For the text-containing cell, return its midpoint in [x, y] coordinate format. 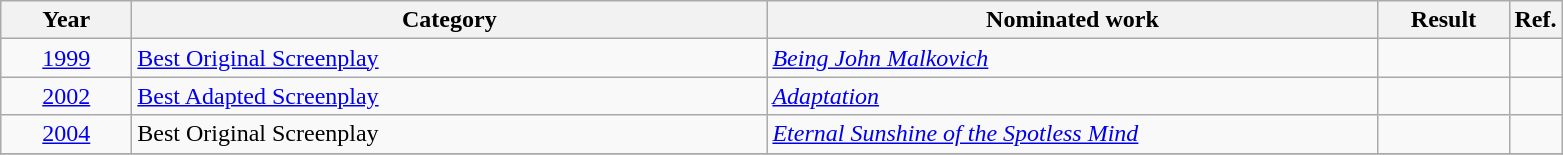
Ref. [1536, 20]
2002 [66, 96]
1999 [66, 58]
Result [1444, 20]
Eternal Sunshine of the Spotless Mind [1072, 134]
Best Adapted Screenplay [450, 96]
Being John Malkovich [1072, 58]
Adaptation [1072, 96]
Category [450, 20]
Nominated work [1072, 20]
Year [66, 20]
2004 [66, 134]
